Return the (X, Y) coordinate for the center point of the cell that contains the specified text.  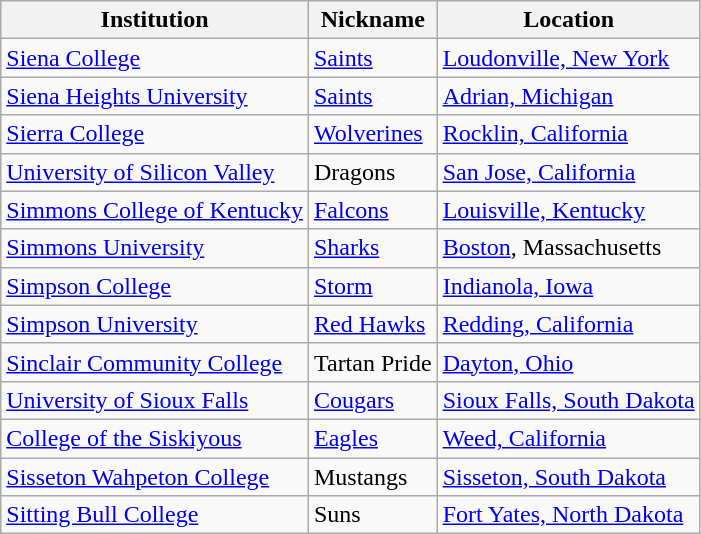
Siena Heights University (155, 96)
Weed, California (568, 438)
Sitting Bull College (155, 515)
Loudonville, New York (568, 58)
Nickname (372, 20)
Dragons (372, 172)
Sisseton Wahpeton College (155, 477)
San Jose, California (568, 172)
Simpson College (155, 286)
Simmons College of Kentucky (155, 210)
Institution (155, 20)
Indianola, Iowa (568, 286)
Wolverines (372, 134)
Adrian, Michigan (568, 96)
Sioux Falls, South Dakota (568, 400)
Cougars (372, 400)
Fort Yates, North Dakota (568, 515)
Siena College (155, 58)
Red Hawks (372, 324)
Eagles (372, 438)
Simpson University (155, 324)
Suns (372, 515)
University of Sioux Falls (155, 400)
Dayton, Ohio (568, 362)
Mustangs (372, 477)
Boston, Massachusetts (568, 248)
Simmons University (155, 248)
University of Silicon Valley (155, 172)
Louisville, Kentucky (568, 210)
College of the Siskiyous (155, 438)
Sharks (372, 248)
Sinclair Community College (155, 362)
Sisseton, South Dakota (568, 477)
Redding, California (568, 324)
Storm (372, 286)
Rocklin, California (568, 134)
Sierra College (155, 134)
Tartan Pride (372, 362)
Falcons (372, 210)
Location (568, 20)
